Return (X, Y) of the center of cell containing provided text 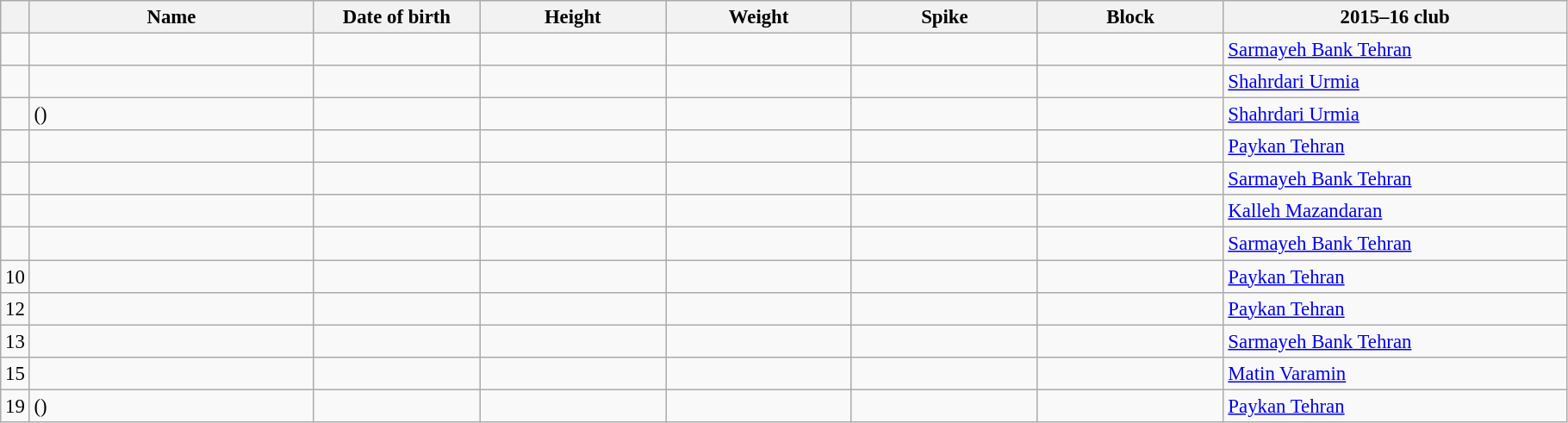
15 (16, 373)
Weight (759, 17)
2015–16 club (1395, 17)
19 (16, 406)
10 (16, 277)
12 (16, 308)
Name (171, 17)
Matin Varamin (1395, 373)
Block (1130, 17)
13 (16, 341)
Date of birth (396, 17)
Spike (944, 17)
Kalleh Mazandaran (1395, 211)
Height (573, 17)
